Search for the cell housing the specified text and yield its [x, y] center coordinate. 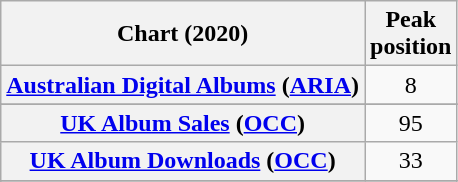
UK Album Downloads (OCC) [183, 161]
Peakposition [411, 34]
Chart (2020) [183, 34]
UK Album Sales (OCC) [183, 123]
Australian Digital Albums (ARIA) [183, 85]
33 [411, 161]
95 [411, 123]
8 [411, 85]
